Scan for the cell matching the given text and deliver its [X, Y] coordinate at center. 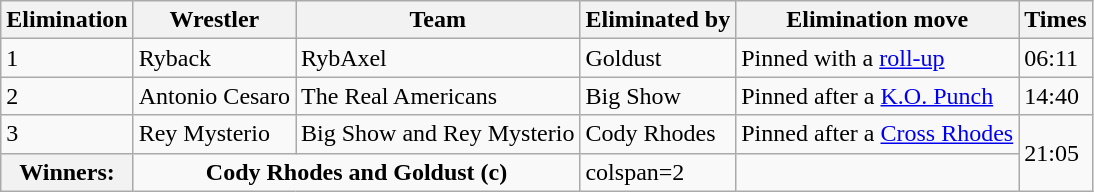
Elimination [67, 20]
Goldust [658, 58]
colspan=2 [658, 172]
Winners: [67, 172]
21:05 [1056, 153]
Big Show [658, 96]
14:40 [1056, 96]
2 [67, 96]
Cody Rhodes and Goldust (c) [356, 172]
Eliminated by [658, 20]
Times [1056, 20]
Ryback [214, 58]
RybAxel [438, 58]
Pinned with a roll-up [878, 58]
06:11 [1056, 58]
Elimination move [878, 20]
The Real Americans [438, 96]
Big Show and Rey Mysterio [438, 134]
Wrestler [214, 20]
Team [438, 20]
Cody Rhodes [658, 134]
Antonio Cesaro [214, 96]
Pinned after a Cross Rhodes [878, 134]
1 [67, 58]
Pinned after a K.O. Punch [878, 96]
Rey Mysterio [214, 134]
3 [67, 134]
